Locate the cell with the specified text and output its [X, Y] center coordinate. 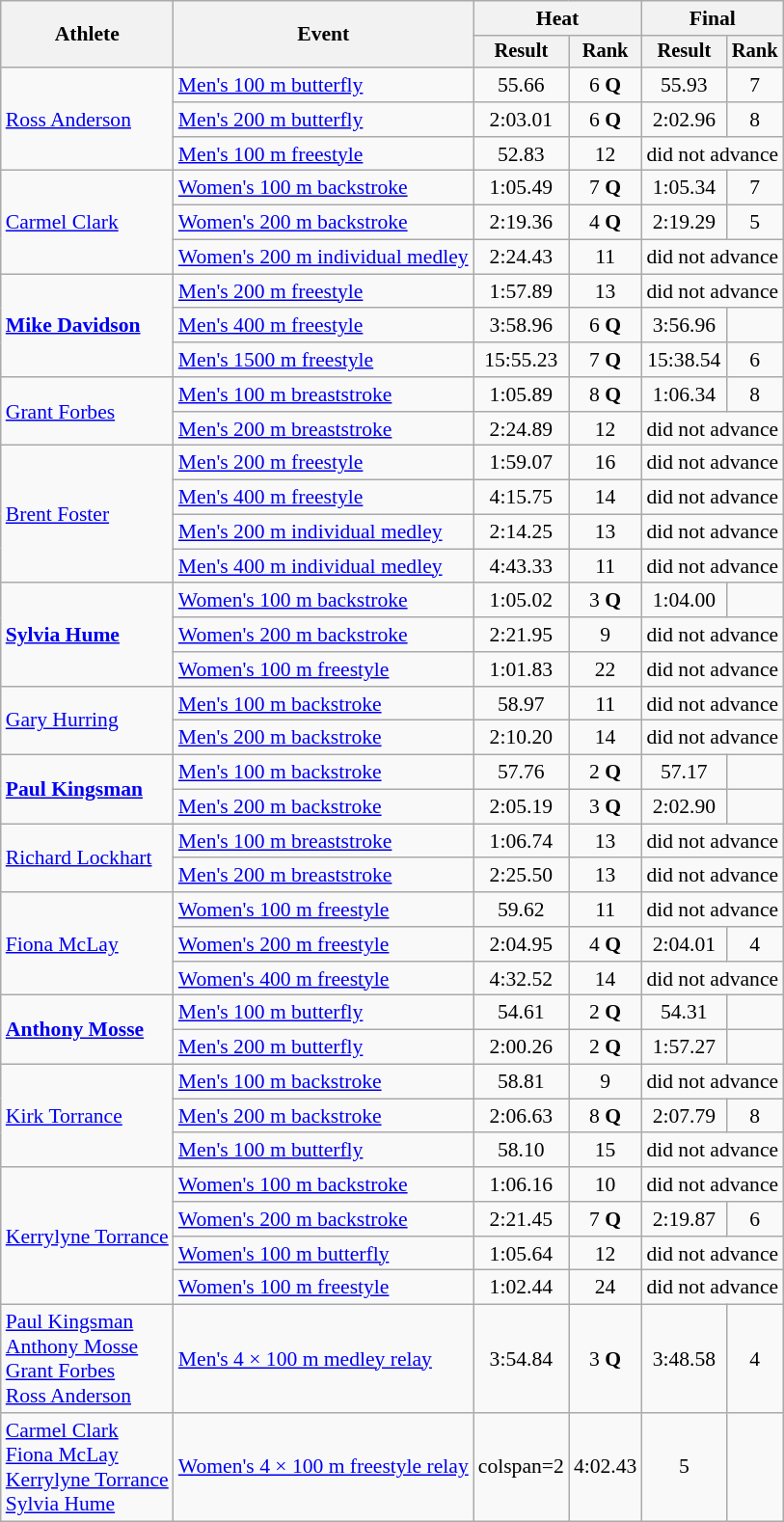
Athlete [87, 35]
2:10.20 [521, 738]
55.66 [521, 85]
Men's 100 m freestyle [324, 154]
55.93 [684, 85]
59.62 [521, 910]
2:04.95 [521, 944]
Gary Hurring [87, 721]
Women's 400 m freestyle [324, 979]
2:24.43 [521, 258]
15:55.23 [521, 360]
1:06.16 [521, 1184]
Ross Anderson [87, 120]
2:24.89 [521, 429]
Mike Davidson [87, 326]
1:59.07 [521, 463]
Sylvia Hume [87, 635]
2:06.63 [521, 1116]
2:05.19 [521, 807]
4:32.52 [521, 979]
2:19.87 [684, 1219]
58.81 [521, 1082]
1:57.89 [521, 291]
4:02.43 [606, 1467]
1:02.44 [521, 1288]
1:05.89 [521, 394]
2:02.90 [684, 807]
58.10 [521, 1151]
colspan=2 [521, 1467]
2:07.79 [684, 1116]
Women's 200 m freestyle [324, 944]
Paul KingsmanAnthony MosseGrant ForbesRoss Anderson [87, 1359]
Carmel Clark [87, 222]
2:21.45 [521, 1219]
4:43.33 [521, 566]
Richard Lockhart [87, 858]
58.97 [521, 704]
57.76 [521, 773]
Anthony Mosse [87, 1030]
Event [324, 35]
Men's 1500 m freestyle [324, 360]
Men's 200 m individual medley [324, 532]
3:54.84 [521, 1359]
54.61 [521, 1013]
2:02.96 [684, 120]
1:05.02 [521, 601]
2:19.36 [521, 223]
15 [606, 1151]
2:14.25 [521, 532]
3:58.96 [521, 326]
Men's 400 m individual medley [324, 566]
2:04.01 [684, 944]
1:57.27 [684, 1047]
2:03.01 [521, 120]
10 [606, 1184]
Women's 100 m butterfly [324, 1254]
Grant Forbes [87, 411]
Final [712, 18]
1:05.49 [521, 188]
Fiona McLay [87, 943]
Paul Kingsman [87, 789]
Brent Foster [87, 514]
4:15.75 [521, 498]
1:05.34 [684, 188]
2:19.29 [684, 223]
15:38.54 [684, 360]
2:25.50 [521, 876]
Kirk Torrance [87, 1117]
3:56.96 [684, 326]
54.31 [684, 1013]
Women's 200 m individual medley [324, 258]
16 [606, 463]
Carmel ClarkFiona McLayKerrylyne TorranceSylvia Hume [87, 1467]
Kerrylyne Torrance [87, 1236]
1:06.34 [684, 394]
Women's 4 × 100 m freestyle relay [324, 1467]
1:04.00 [684, 601]
24 [606, 1288]
1:01.83 [521, 669]
1:05.64 [521, 1254]
57.17 [684, 773]
Men's 4 × 100 m medley relay [324, 1359]
1:06.74 [521, 841]
52.83 [521, 154]
Heat [557, 18]
2:00.26 [521, 1047]
22 [606, 669]
3:48.58 [684, 1359]
2:21.95 [521, 635]
